Capture the cell that displays the provided text and extract its [X, Y] central coordinate. 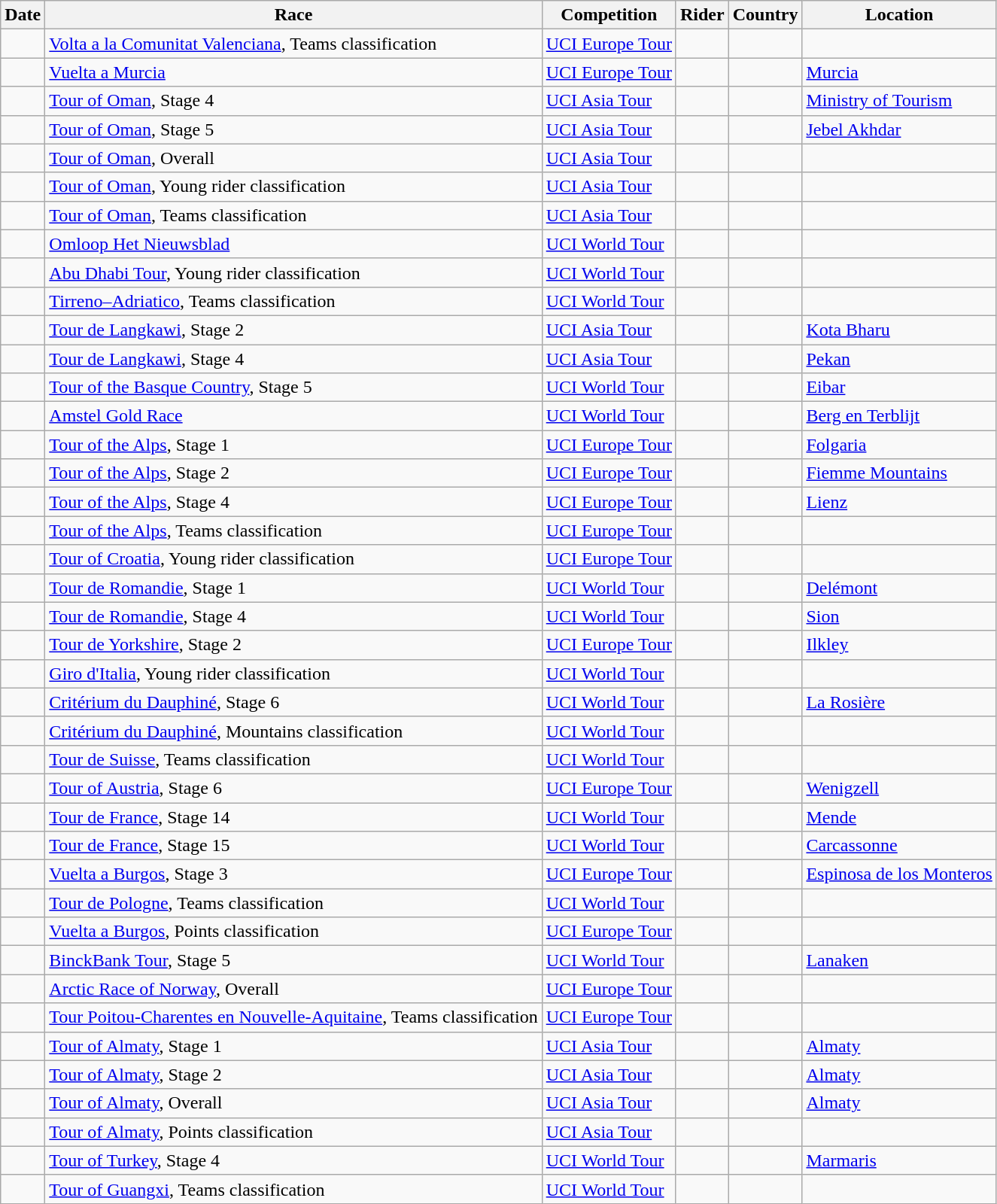
Tour of Oman, Stage 4 [293, 101]
Tour of Almaty, Overall [293, 1103]
Tour de Romandie, Stage 4 [293, 616]
Espinosa de los Monteros [899, 874]
Tour of Austria, Stage 6 [293, 788]
Pekan [899, 359]
Tour de Suisse, Teams classification [293, 759]
Tour of Oman, Overall [293, 158]
Tour of Oman, Teams classification [293, 215]
Jebel Akhdar [899, 129]
Country [765, 15]
Tour of Oman, Stage 5 [293, 129]
Eibar [899, 388]
Tour of Oman, Young rider classification [293, 187]
Lanaken [899, 960]
La Rosière [899, 702]
Ministry of Tourism [899, 101]
Tour of the Basque Country, Stage 5 [293, 388]
Tour of Almaty, Stage 2 [293, 1075]
Tour de Langkawi, Stage 2 [293, 330]
Amstel Gold Race [293, 416]
Race [293, 15]
Giro d'Italia, Young rider classification [293, 673]
Ilkley [899, 645]
Folgaria [899, 445]
Kota Bharu [899, 330]
Lienz [899, 502]
Tour of the Alps, Stage 2 [293, 473]
Volta a la Comunitat Valenciana, Teams classification [293, 44]
Berg en Terblijt [899, 416]
Tour de France, Stage 15 [293, 846]
Critérium du Dauphiné, Stage 6 [293, 702]
Vuelta a Murcia [293, 72]
Tour Poitou-Charentes en Nouvelle-Aquitaine, Teams classification [293, 1017]
Tour de Langkawi, Stage 4 [293, 359]
Tour of Guangxi, Teams classification [293, 1189]
Tour de Pologne, Teams classification [293, 903]
Vuelta a Burgos, Stage 3 [293, 874]
Marmaris [899, 1160]
Carcassonne [899, 846]
Tirreno–Adriatico, Teams classification [293, 301]
Abu Dhabi Tour, Young rider classification [293, 272]
Mende [899, 816]
BinckBank Tour, Stage 5 [293, 960]
Rider [702, 15]
Fiemme Mountains [899, 473]
Tour de Yorkshire, Stage 2 [293, 645]
Tour of Turkey, Stage 4 [293, 1160]
Delémont [899, 588]
Tour de Romandie, Stage 1 [293, 588]
Murcia [899, 72]
Tour of the Alps, Stage 1 [293, 445]
Tour of Almaty, Stage 1 [293, 1046]
Tour of the Alps, Stage 4 [293, 502]
Location [899, 15]
Wenigzell [899, 788]
Competition [609, 15]
Vuelta a Burgos, Points classification [293, 932]
Tour of Almaty, Points classification [293, 1132]
Sion [899, 616]
Arctic Race of Norway, Overall [293, 989]
Tour of Croatia, Young rider classification [293, 559]
Date [23, 15]
Tour de France, Stage 14 [293, 816]
Tour of the Alps, Teams classification [293, 531]
Omloop Het Nieuwsblad [293, 244]
Critérium du Dauphiné, Mountains classification [293, 731]
